Locate the cell with the specified text and output its (X, Y) center coordinate. 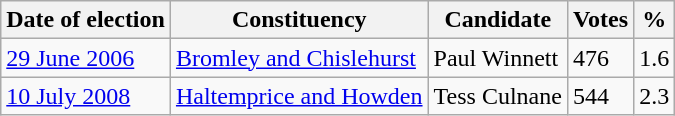
Haltemprice and Howden (299, 96)
Candidate (498, 20)
10 July 2008 (86, 96)
% (654, 20)
Votes (600, 20)
544 (600, 96)
Bromley and Chislehurst (299, 58)
1.6 (654, 58)
476 (600, 58)
Tess Culnane (498, 96)
29 June 2006 (86, 58)
2.3 (654, 96)
Constituency (299, 20)
Paul Winnett (498, 58)
Date of election (86, 20)
